Capture the cell that displays the provided text and extract its [x, y] central coordinate. 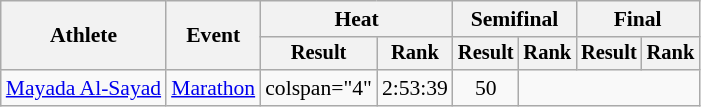
Heat [356, 19]
2:53:39 [415, 88]
Marathon [213, 88]
50 [486, 88]
Final [638, 19]
Athlete [84, 36]
Semifinal [514, 19]
Mayada Al-Sayad [84, 88]
colspan="4" [318, 88]
Event [213, 36]
